Provide the [X, Y] coordinate of the cell's center where the given text is located.  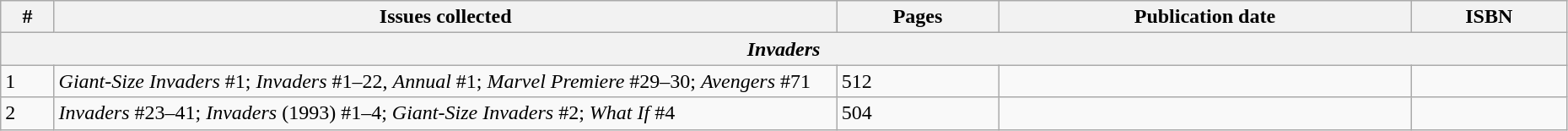
# [27, 17]
Invaders #23–41; Invaders (1993) #1–4; Giant-Size Invaders #2; What If #4 [445, 113]
504 [918, 113]
Invaders [784, 49]
512 [918, 81]
Issues collected [445, 17]
1 [27, 81]
ISBN [1489, 17]
Pages [918, 17]
2 [27, 113]
Publication date [1205, 17]
Giant-Size Invaders #1; Invaders #1–22, Annual #1; Marvel Premiere #29–30; Avengers #71 [445, 81]
